Pinpoint the cell where the given text exists, returning its [X, Y] midpoint coordinate. 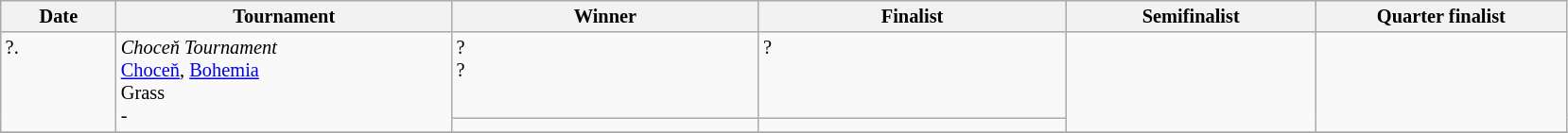
Tournament [284, 16]
?. [59, 82]
Winner [605, 16]
Finalist [912, 16]
Quarter finalist [1441, 16]
? [912, 75]
?? [605, 75]
Date [59, 16]
Semifinalist [1192, 16]
Choceň Tournament Choceň, BohemiaGrass - [284, 82]
